Return (x, y) of the center of cell containing provided text 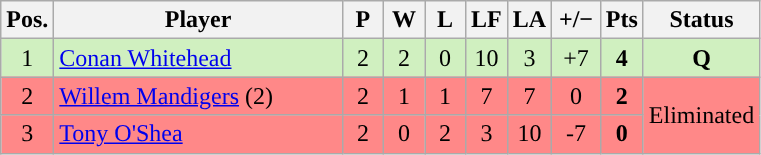
-7 (576, 134)
LF (487, 20)
Pos. (28, 20)
Player (198, 20)
L (444, 20)
W (404, 20)
LA (529, 20)
+/− (576, 20)
P (362, 20)
Tony O'Shea (198, 134)
Willem Mandigers (2) (198, 96)
Eliminated (701, 115)
Status (701, 20)
Pts (622, 20)
+7 (576, 58)
Q (701, 58)
Conan Whitehead (198, 58)
4 (622, 58)
